Find where the given text appears and provide that cell's center as [X, Y] coordinate. 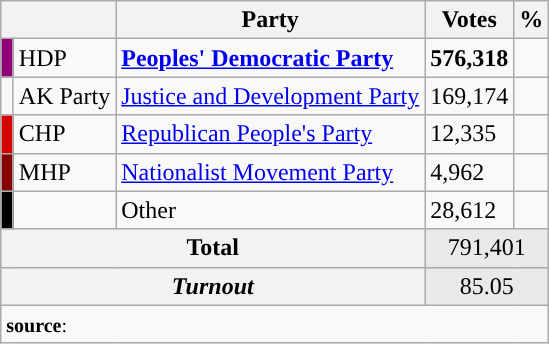
MHP [64, 172]
Total [213, 248]
CHP [64, 134]
Party [270, 20]
85.05 [487, 286]
Peoples' Democratic Party [270, 58]
169,174 [470, 96]
HDP [64, 58]
4,962 [470, 172]
Nationalist Movement Party [270, 172]
12,335 [470, 134]
Votes [470, 20]
Turnout [213, 286]
28,612 [470, 210]
Republican People's Party [270, 134]
% [532, 20]
Justice and Development Party [270, 96]
Other [270, 210]
791,401 [487, 248]
576,318 [470, 58]
source: [275, 324]
AK Party [64, 96]
